Detect which cell encompasses the target text, then output its (X, Y) center coordinate. 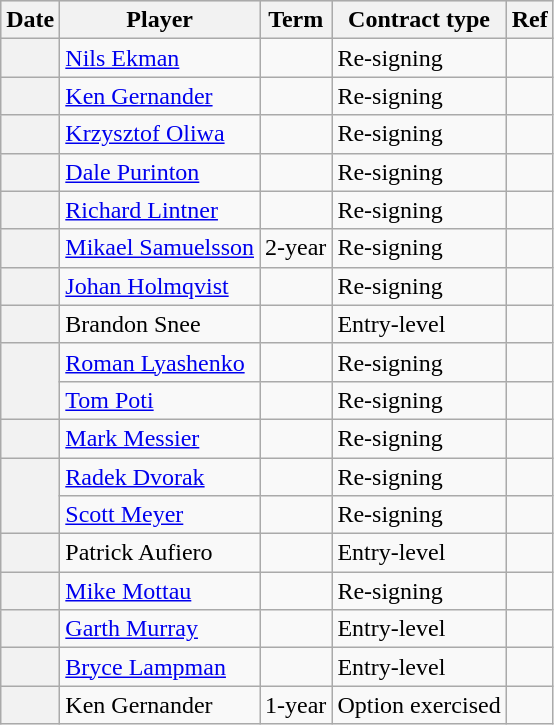
Richard Lintner (160, 210)
Garth Murray (160, 629)
Contract type (419, 20)
Mark Messier (160, 438)
Option exercised (419, 705)
Patrick Aufiero (160, 553)
Nils Ekman (160, 58)
Scott Meyer (160, 515)
Tom Poti (160, 400)
Mike Mottau (160, 591)
Roman Lyashenko (160, 362)
Radek Dvorak (160, 477)
1-year (296, 705)
Mikael Samuelsson (160, 248)
Johan Holmqvist (160, 286)
Term (296, 20)
2-year (296, 248)
Brandon Snee (160, 324)
Krzysztof Oliwa (160, 134)
Ref (530, 20)
Date (30, 20)
Player (160, 20)
Bryce Lampman (160, 667)
Dale Purinton (160, 172)
